Return (x, y) of the center of cell containing provided text 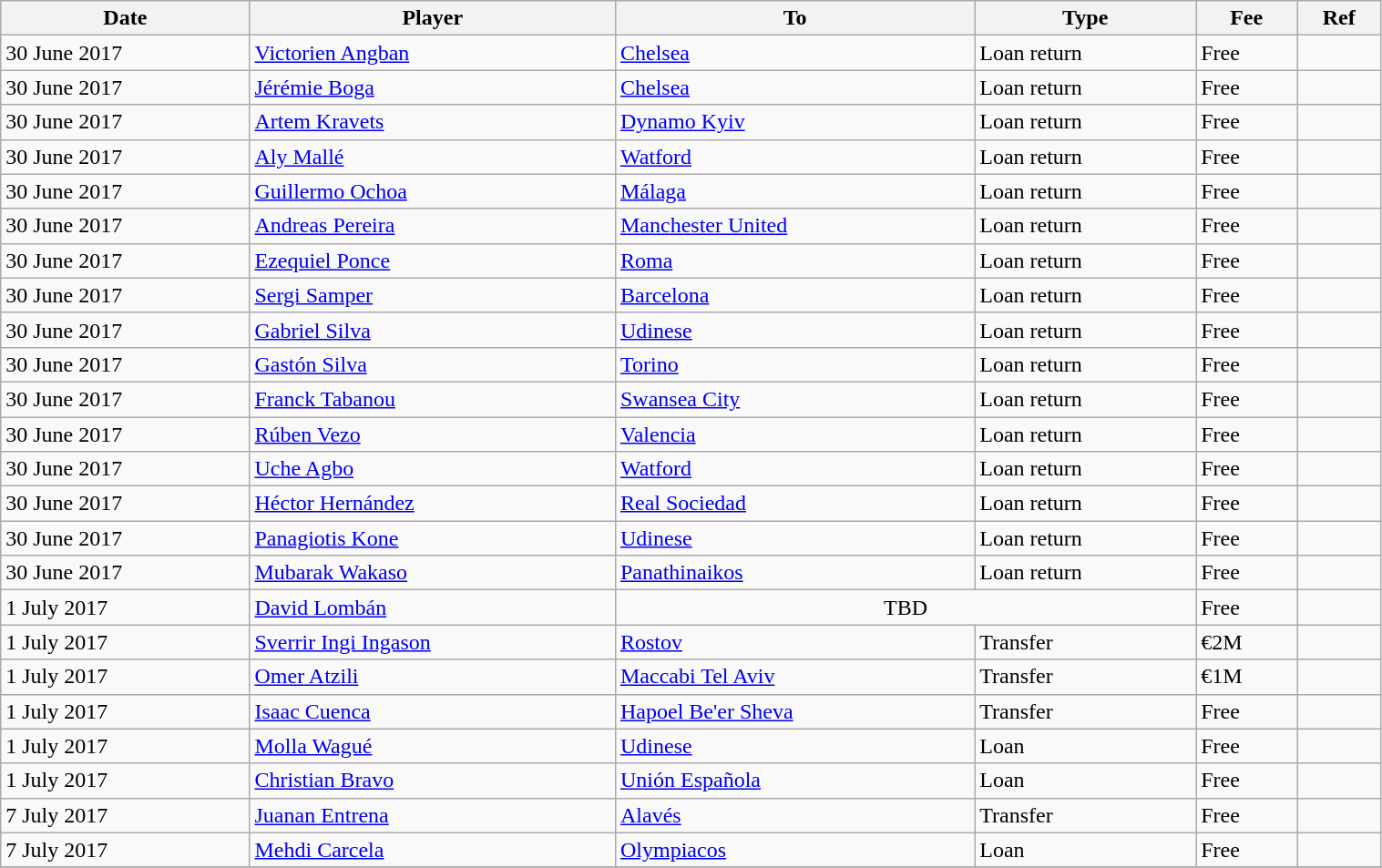
Swansea City (794, 399)
Valencia (794, 434)
€1M (1246, 677)
Olympiacos (794, 850)
Mubarak Wakaso (433, 573)
Manchester United (794, 226)
Panathinaikos (794, 573)
Dynamo Kyiv (794, 122)
Jérémie Boga (433, 87)
Uche Agbo (433, 469)
Franck Tabanou (433, 399)
Ref (1339, 18)
Artem Kravets (433, 122)
Sverrir Ingi Ingason (433, 642)
Mehdi Carcela (433, 850)
Victorien Angban (433, 53)
Barcelona (794, 295)
Player (433, 18)
TBD (906, 608)
Juanan Entrena (433, 815)
Isaac Cuenca (433, 711)
Real Sociedad (794, 504)
Héctor Hernández (433, 504)
Andreas Pereira (433, 226)
Gabriel Silva (433, 330)
€2M (1246, 642)
Ezequiel Ponce (433, 260)
Sergi Samper (433, 295)
Rostov (794, 642)
To (794, 18)
Alavés (794, 815)
Molla Wagué (433, 746)
Panagiotis Kone (433, 538)
David Lombán (433, 608)
Rúben Vezo (433, 434)
Málaga (794, 191)
Christian Bravo (433, 781)
Roma (794, 260)
Type (1086, 18)
Unión Española (794, 781)
Hapoel Be'er Sheva (794, 711)
Torino (794, 364)
Gastón Silva (433, 364)
Maccabi Tel Aviv (794, 677)
Aly Mallé (433, 157)
Fee (1246, 18)
Date (126, 18)
Omer Atzili (433, 677)
Guillermo Ochoa (433, 191)
